For the text-containing cell, return its midpoint in [X, Y] coordinate format. 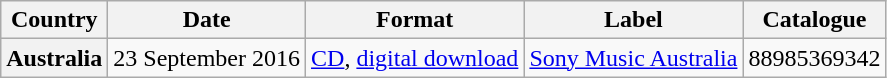
Format [415, 20]
Country [54, 20]
Catalogue [814, 20]
CD, digital download [415, 58]
Label [634, 20]
88985369342 [814, 58]
Date [207, 20]
Sony Music Australia [634, 58]
Australia [54, 58]
23 September 2016 [207, 58]
